Detect which cell encompasses the target text, then output its [X, Y] center coordinate. 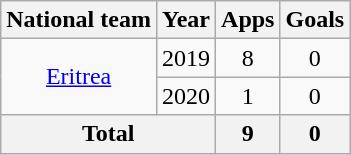
Apps [248, 20]
2020 [186, 96]
National team [79, 20]
Goals [315, 20]
1 [248, 96]
Eritrea [79, 77]
8 [248, 58]
2019 [186, 58]
9 [248, 134]
Year [186, 20]
Total [108, 134]
